Determine the (X, Y) coordinate at the center of the cell enclosing the given text.  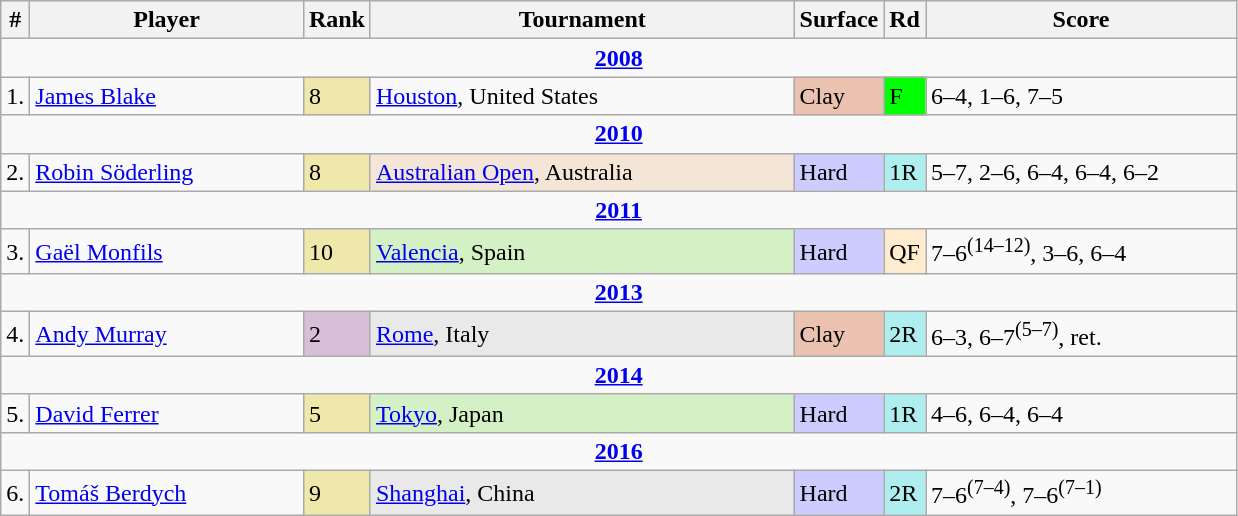
5. (16, 413)
1. (16, 96)
Tournament (582, 20)
4. (16, 334)
Houston, United States (582, 96)
Tokyo, Japan (582, 413)
Andy Murray (167, 334)
Australian Open, Australia (582, 172)
Shanghai, China (582, 492)
F (905, 96)
7–6(14–12), 3–6, 6–4 (1082, 252)
Robin Söderling (167, 172)
6. (16, 492)
Surface (839, 20)
James Blake (167, 96)
2 (336, 334)
6–3, 6–7(5–7), ret. (1082, 334)
5 (336, 413)
Rome, Italy (582, 334)
6–4, 1–6, 7–5 (1082, 96)
2008 (619, 58)
2010 (619, 134)
Score (1082, 20)
Tomáš Berdych (167, 492)
Gaël Monfils (167, 252)
7–6(7–4), 7–6(7–1) (1082, 492)
Player (167, 20)
10 (336, 252)
# (16, 20)
2014 (619, 375)
2016 (619, 451)
4–6, 6–4, 6–4 (1082, 413)
5–7, 2–6, 6–4, 6–4, 6–2 (1082, 172)
Valencia, Spain (582, 252)
Rd (905, 20)
Rank (336, 20)
3. (16, 252)
2. (16, 172)
2013 (619, 293)
9 (336, 492)
2011 (619, 210)
David Ferrer (167, 413)
QF (905, 252)
